Provide the [x, y] coordinate of the cell's center where the given text is located.  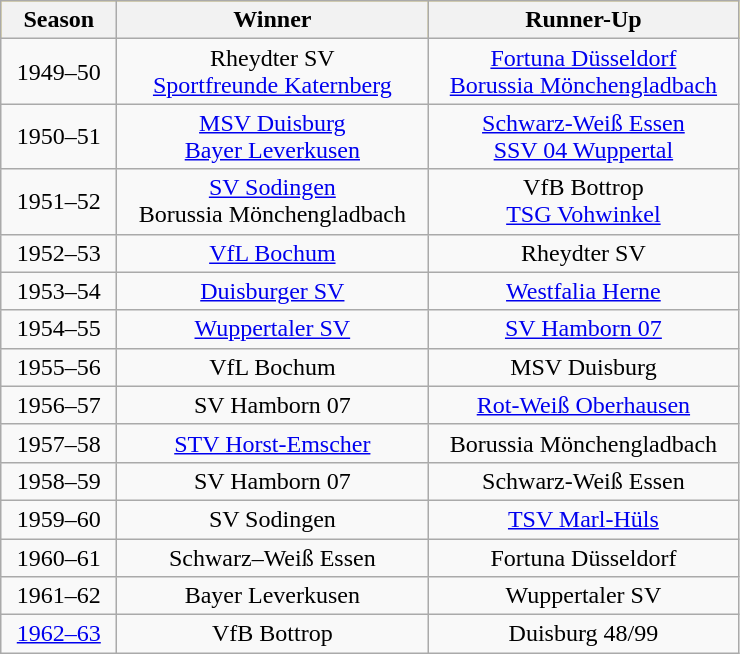
1956–57 [59, 405]
Borussia Mönchengladbach [584, 443]
Duisburg 48/99 [584, 634]
1953–54 [59, 291]
1957–58 [59, 443]
Fortuna Düsseldorf Borussia Mönchengladbach [584, 72]
VfB Bottrop [272, 634]
1961–62 [59, 596]
1954–55 [59, 329]
Rheydter SV [584, 253]
1950–51 [59, 136]
Schwarz-Weiß Essen [584, 481]
SV Sodingen [272, 519]
TSV Marl-Hüls [584, 519]
1951–52 [59, 202]
SV Sodingen Borussia Mönchengladbach [272, 202]
Duisburger SV [272, 291]
Rot-Weiß Oberhausen [584, 405]
Westfalia Herne [584, 291]
Bayer Leverkusen [272, 596]
1958–59 [59, 481]
1955–56 [59, 367]
Runner-Up [584, 20]
MSV Duisburg [584, 367]
1960–61 [59, 557]
MSV Duisburg Bayer Leverkusen [272, 136]
VfB Bottrop TSG Vohwinkel [584, 202]
1962–63 [59, 634]
Winner [272, 20]
Fortuna Düsseldorf [584, 557]
1949–50 [59, 72]
Schwarz–Weiß Essen [272, 557]
1959–60 [59, 519]
Schwarz-Weiß Essen SSV 04 Wuppertal [584, 136]
Rheydter SV Sportfreunde Katernberg [272, 72]
1952–53 [59, 253]
STV Horst-Emscher [272, 443]
Season [59, 20]
